Pinpoint the cell where the given text exists, returning its [x, y] midpoint coordinate. 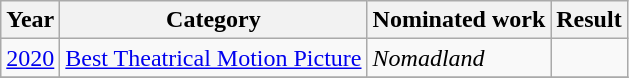
Nomadland [459, 58]
2020 [30, 58]
Nominated work [459, 20]
Year [30, 20]
Category [214, 20]
Best Theatrical Motion Picture [214, 58]
Result [589, 20]
